Return (x, y) of the center of cell containing provided text 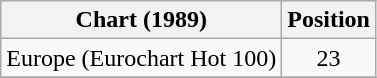
23 (329, 58)
Chart (1989) (142, 20)
Europe (Eurochart Hot 100) (142, 58)
Position (329, 20)
